Capture the cell that displays the provided text and extract its [X, Y] central coordinate. 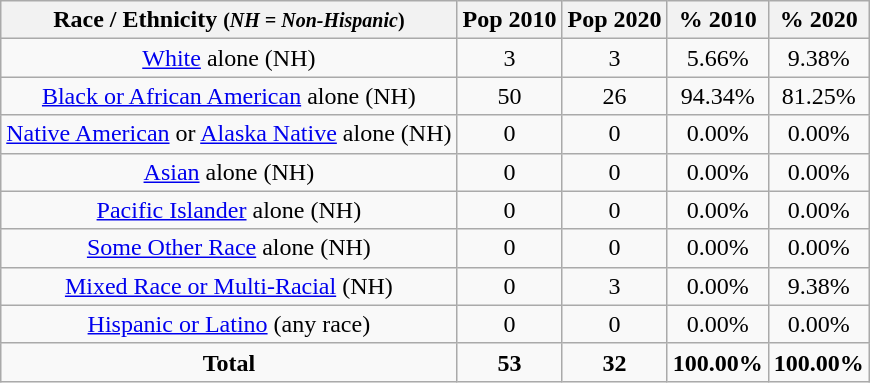
5.66% [718, 58]
94.34% [718, 96]
% 2020 [818, 20]
Pacific Islander alone (NH) [229, 210]
Race / Ethnicity (NH = Non-Hispanic) [229, 20]
50 [510, 96]
Mixed Race or Multi-Racial (NH) [229, 286]
Pop 2010 [510, 20]
Some Other Race alone (NH) [229, 248]
Hispanic or Latino (any race) [229, 324]
Pop 2020 [614, 20]
% 2010 [718, 20]
26 [614, 96]
32 [614, 362]
53 [510, 362]
Native American or Alaska Native alone (NH) [229, 134]
White alone (NH) [229, 58]
Asian alone (NH) [229, 172]
81.25% [818, 96]
Total [229, 362]
Black or African American alone (NH) [229, 96]
